Identify which cell holds the provided text, then report its (X, Y) central coordinate. 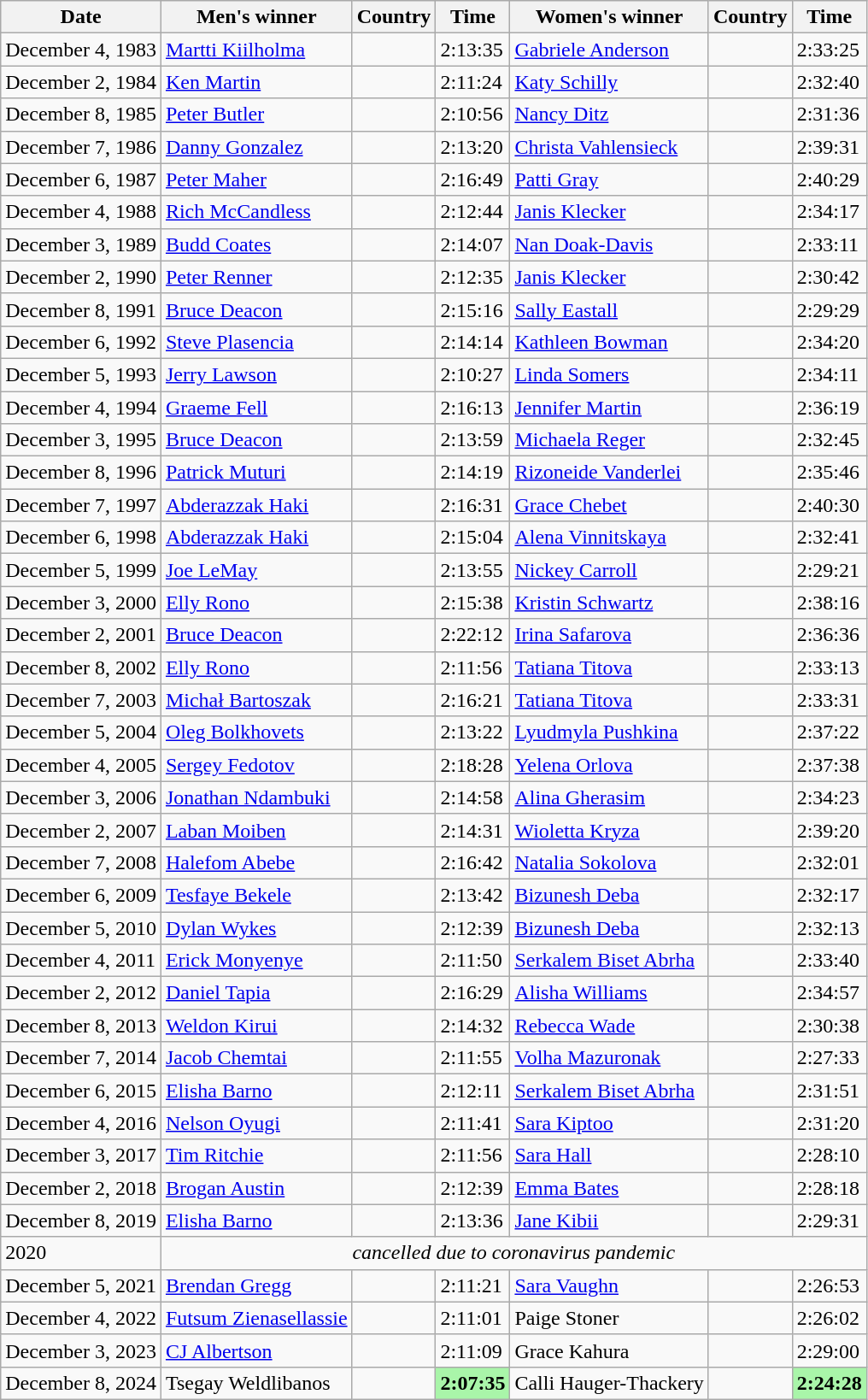
December 6, 2015 (81, 1091)
December 2, 1990 (81, 277)
Jacob Chemtai (256, 1058)
December 8, 1996 (81, 473)
December 5, 2010 (81, 927)
2:30:38 (829, 1026)
2:29:31 (829, 1221)
December 4, 2022 (81, 1318)
Kristin Schwartz (609, 603)
December 2, 2012 (81, 993)
2:11:41 (473, 1123)
2:39:31 (829, 147)
December 2, 2001 (81, 635)
December 3, 2006 (81, 797)
Nickey Carroll (609, 570)
2:15:16 (473, 309)
2:14:58 (473, 797)
Irina Safarova (609, 635)
2:33:11 (829, 244)
2:30:42 (829, 277)
2:32:45 (829, 440)
December 4, 2016 (81, 1123)
2:10:27 (473, 374)
2:34:17 (829, 212)
December 4, 2011 (81, 961)
Tim Ritchie (256, 1156)
2:13:35 (473, 50)
2:26:02 (829, 1318)
2:16:31 (473, 505)
2:13:42 (473, 895)
Natalia Sokolova (609, 862)
Martti Kiilholma (256, 50)
Futsum Zienasellassie (256, 1318)
2:13:59 (473, 440)
December 5, 1993 (81, 374)
2:13:36 (473, 1221)
2:26:53 (829, 1285)
2:13:20 (473, 147)
2:12:44 (473, 212)
December 7, 2008 (81, 862)
Linda Somers (609, 374)
Kathleen Bowman (609, 342)
Christa Vahlensieck (609, 147)
2020 (81, 1253)
2:29:00 (829, 1350)
2:35:46 (829, 473)
Jennifer Martin (609, 408)
Tsegay Weldlibanos (256, 1383)
Rizoneide Vanderlei (609, 473)
Sergey Fedotov (256, 765)
cancelled due to coronavirus pandemic (513, 1253)
Sara Vaughn (609, 1285)
December 3, 1989 (81, 244)
December 6, 1992 (81, 342)
2:16:42 (473, 862)
2:16:13 (473, 408)
2:22:12 (473, 635)
December 4, 1983 (81, 50)
Peter Maher (256, 179)
December 2, 1984 (81, 82)
December 5, 2004 (81, 732)
Rich McCandless (256, 212)
Grace Kahura (609, 1350)
December 8, 2013 (81, 1026)
Women's winner (609, 17)
Patrick Muturi (256, 473)
Alisha Williams (609, 993)
2:12:11 (473, 1091)
Sara Hall (609, 1156)
2:31:36 (829, 115)
2:11:24 (473, 82)
2:33:40 (829, 961)
Jonathan Ndambuki (256, 797)
Halefom Abebe (256, 862)
CJ Albertson (256, 1350)
Peter Butler (256, 115)
December 2, 2007 (81, 830)
December 7, 1997 (81, 505)
2:40:30 (829, 505)
2:14:14 (473, 342)
2:40:29 (829, 179)
Volha Mazuronak (609, 1058)
December 4, 2005 (81, 765)
Erick Monyenye (256, 961)
Oleg Bolkhovets (256, 732)
2:37:38 (829, 765)
Tesfaye Bekele (256, 895)
2:33:31 (829, 700)
Joe LeMay (256, 570)
2:10:56 (473, 115)
2:37:22 (829, 732)
Michał Bartoszak (256, 700)
Graeme Fell (256, 408)
Nan Doak-Davis (609, 244)
December 3, 2000 (81, 603)
2:32:41 (829, 538)
Peter Renner (256, 277)
2:12:35 (473, 277)
December 2, 2018 (81, 1188)
Nancy Ditz (609, 115)
2:32:13 (829, 927)
2:11:01 (473, 1318)
2:38:16 (829, 603)
2:16:21 (473, 700)
2:14:31 (473, 830)
2:29:21 (829, 570)
Sally Eastall (609, 309)
2:11:50 (473, 961)
Lyudmyla Pushkina (609, 732)
Patti Gray (609, 179)
Alena Vinnitskaya (609, 538)
2:33:25 (829, 50)
Grace Chebet (609, 505)
December 6, 2009 (81, 895)
2:24:28 (829, 1383)
2:39:20 (829, 830)
2:32:17 (829, 895)
2:36:19 (829, 408)
Calli Hauger-Thackery (609, 1383)
Budd Coates (256, 244)
December 3, 2023 (81, 1350)
2:11:55 (473, 1058)
2:18:28 (473, 765)
Laban Moiben (256, 830)
2:07:35 (473, 1383)
Danny Gonzalez (256, 147)
Daniel Tapia (256, 993)
2:33:13 (829, 668)
Yelena Orlova (609, 765)
2:34:23 (829, 797)
December 7, 1986 (81, 147)
2:14:32 (473, 1026)
December 8, 1985 (81, 115)
Jerry Lawson (256, 374)
Wioletta Kryza (609, 830)
2:13:55 (473, 570)
December 4, 1994 (81, 408)
December 6, 1987 (81, 179)
2:31:51 (829, 1091)
December 6, 1998 (81, 538)
2:11:09 (473, 1350)
Steve Plasencia (256, 342)
Gabriele Anderson (609, 50)
2:32:01 (829, 862)
Date (81, 17)
2:15:04 (473, 538)
2:36:36 (829, 635)
Nelson Oyugi (256, 1123)
Emma Bates (609, 1188)
2:31:20 (829, 1123)
2:13:22 (473, 732)
December 3, 2017 (81, 1156)
Paige Stoner (609, 1318)
December 5, 1999 (81, 570)
2:15:38 (473, 603)
2:16:49 (473, 179)
2:34:11 (829, 374)
Rebecca Wade (609, 1026)
2:34:20 (829, 342)
Alina Gherasim (609, 797)
2:32:40 (829, 82)
2:29:29 (829, 309)
December 5, 2021 (81, 1285)
2:28:18 (829, 1188)
2:16:29 (473, 993)
Brogan Austin (256, 1188)
December 8, 2019 (81, 1221)
December 8, 1991 (81, 309)
Jane Kibii (609, 1221)
2:27:33 (829, 1058)
December 3, 1995 (81, 440)
December 8, 2024 (81, 1383)
2:34:57 (829, 993)
2:14:07 (473, 244)
Dylan Wykes (256, 927)
Ken Martin (256, 82)
2:28:10 (829, 1156)
Michaela Reger (609, 440)
December 7, 2014 (81, 1058)
Men's winner (256, 17)
2:14:19 (473, 473)
December 8, 2002 (81, 668)
Katy Schilly (609, 82)
Weldon Kirui (256, 1026)
Sara Kiptoo (609, 1123)
2:11:21 (473, 1285)
Brendan Gregg (256, 1285)
December 4, 1988 (81, 212)
December 7, 2003 (81, 700)
